Return (x, y) of the center of cell containing provided text 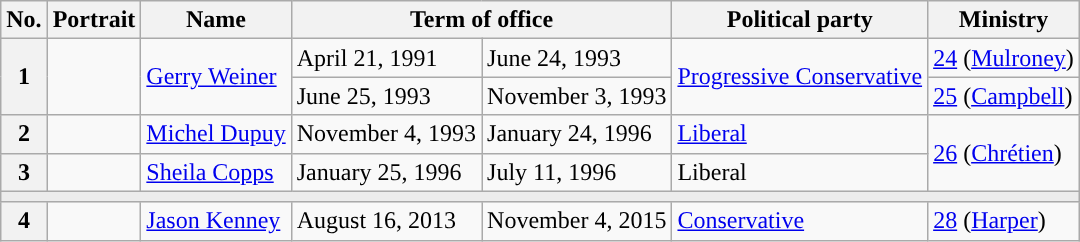
June 25, 1993 (386, 96)
26 (Chrétien) (1004, 153)
November 3, 1993 (577, 96)
July 11, 1996 (577, 172)
Ministry (1004, 20)
January 25, 1996 (386, 172)
28 (Harper) (1004, 221)
January 24, 1996 (577, 134)
Gerry Weiner (216, 77)
24 (Mulroney) (1004, 58)
3 (24, 172)
Term of office (482, 20)
April 21, 1991 (386, 58)
1 (24, 77)
November 4, 2015 (577, 221)
Michel Dupuy (216, 134)
Progressive Conservative (800, 77)
4 (24, 221)
June 24, 1993 (577, 58)
Name (216, 20)
2 (24, 134)
August 16, 2013 (386, 221)
25 (Campbell) (1004, 96)
Conservative (800, 221)
Jason Kenney (216, 221)
Sheila Copps (216, 172)
November 4, 1993 (386, 134)
Political party (800, 20)
No. (24, 20)
Portrait (94, 20)
